For the text-containing cell, return its midpoint in (X, Y) coordinate format. 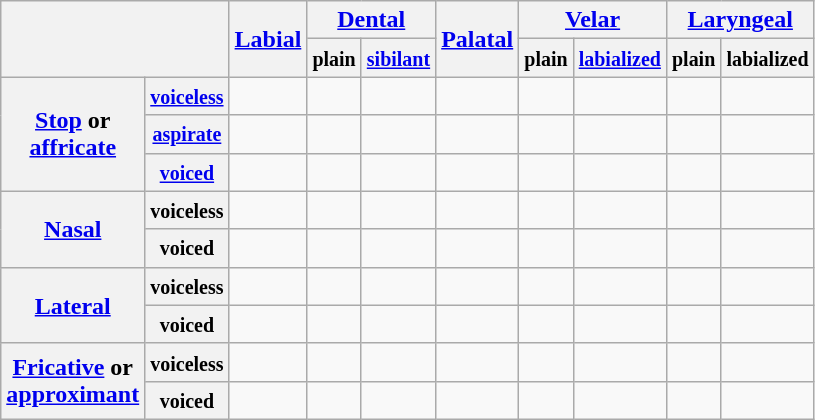
Dental (372, 20)
aspirate (187, 134)
Lateral (73, 305)
Fricative orapproximant (73, 381)
sibilant (398, 58)
Laryngeal (740, 20)
Stop oraffricate (73, 134)
Nasal (73, 229)
Palatal (478, 39)
Velar (593, 20)
Labial (268, 39)
